Identify which cell holds the provided text, then report its (X, Y) central coordinate. 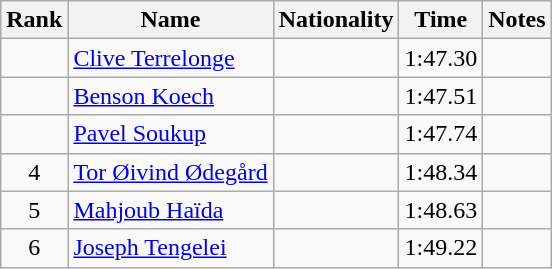
Rank (34, 20)
Tor Øivind Ødegård (170, 172)
1:49.22 (441, 248)
Time (441, 20)
Mahjoub Haïda (170, 210)
Notes (517, 20)
Nationality (336, 20)
5 (34, 210)
Name (170, 20)
Benson Koech (170, 96)
6 (34, 248)
1:47.74 (441, 134)
Joseph Tengelei (170, 248)
1:48.34 (441, 172)
1:48.63 (441, 210)
4 (34, 172)
1:47.51 (441, 96)
Pavel Soukup (170, 134)
1:47.30 (441, 58)
Clive Terrelonge (170, 58)
